Return the [X, Y] coordinate for the center point of the cell that contains the specified text.  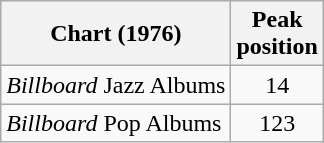
Billboard Jazz Albums [116, 85]
Billboard Pop Albums [116, 123]
Chart (1976) [116, 34]
123 [277, 123]
14 [277, 85]
Peakposition [277, 34]
